Search for the cell housing the specified text and yield its [X, Y] center coordinate. 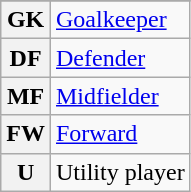
GK [26, 20]
Goalkeeper [120, 20]
Utility player [120, 172]
Defender [120, 58]
FW [26, 134]
MF [26, 96]
DF [26, 58]
Midfielder [120, 96]
Forward [120, 134]
U [26, 172]
